Identify which cell holds the provided text, then report its [X, Y] central coordinate. 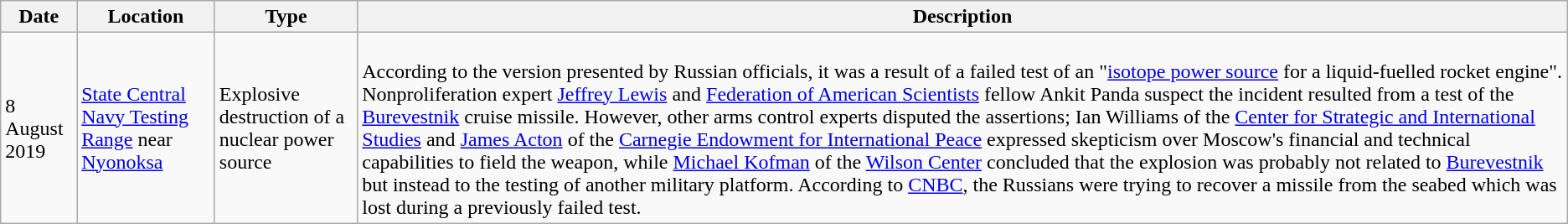
State Central Navy Testing Range near Nyonoksa [146, 128]
Date [39, 17]
Type [286, 17]
Description [962, 17]
8 August 2019 [39, 128]
Location [146, 17]
Explosive destruction of a nuclear power source [286, 128]
